Extract the (X, Y) coordinate from the center of the cell holding the provided text.  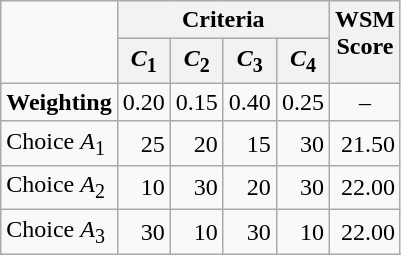
0.40 (250, 102)
Choice A2 (59, 188)
Choice A3 (59, 232)
Criteria (223, 20)
– (364, 102)
0.25 (302, 102)
C2 (196, 61)
0.20 (144, 102)
15 (250, 143)
0.15 (196, 102)
25 (144, 143)
Choice A1 (59, 143)
C4 (302, 61)
WSMScore (364, 42)
C3 (250, 61)
21.50 (364, 143)
Weighting (59, 102)
C1 (144, 61)
